Find where the given text appears and provide that cell's center as (x, y) coordinate. 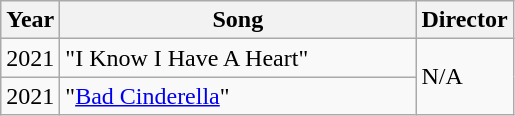
Director (464, 20)
N/A (464, 77)
Song (238, 20)
"Bad Cinderella" (238, 96)
"I Know I Have A Heart" (238, 58)
Year (30, 20)
